Return (X, Y) of the center of cell containing provided text 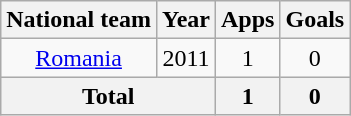
2011 (186, 58)
Year (186, 20)
Apps (248, 20)
Romania (79, 58)
Goals (315, 20)
National team (79, 20)
Total (108, 96)
